Return [X, Y] of the center of cell containing provided text 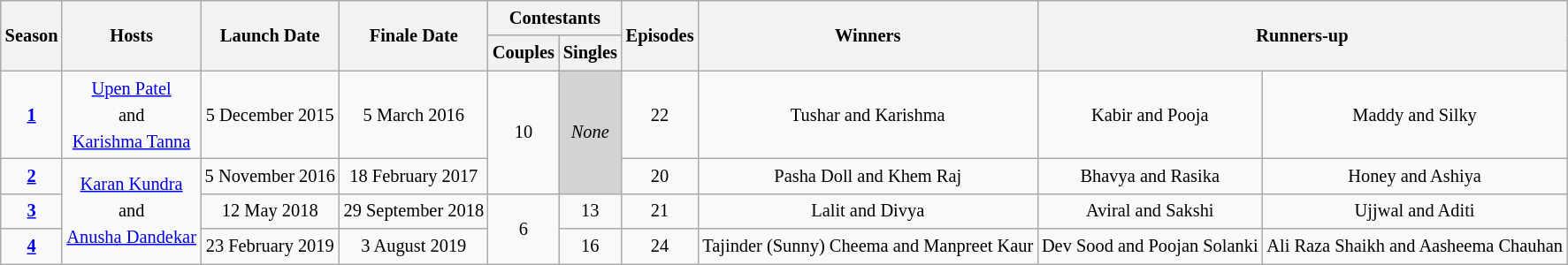
4 [32, 246]
Finale Date [414, 35]
Couples [524, 53]
Episodes [660, 35]
Maddy and Silky [1414, 115]
Kabir and Pooja [1150, 115]
29 September 2018 [414, 211]
12 May 2018 [271, 211]
None [591, 132]
2 [32, 176]
Singles [591, 53]
Honey and Ashiya [1414, 176]
5 December 2015 [271, 115]
5 March 2016 [414, 115]
Dev Sood and Poojan Solanki [1150, 246]
Winners [868, 35]
Season [32, 35]
3 August 2019 [414, 246]
Contestants [555, 18]
Bhavya and Rasika [1150, 176]
Upen PatelandKarishma Tanna [131, 115]
Hosts [131, 35]
3 [32, 211]
Ali Raza Shaikh and Aasheema Chauhan [1414, 246]
Lalit and Divya [868, 211]
Launch Date [271, 35]
1 [32, 115]
24 [660, 246]
Aviral and Sakshi [1150, 211]
20 [660, 176]
16 [591, 246]
Tajinder (Sunny) Cheema and Manpreet Kaur [868, 246]
Tushar and Karishma [868, 115]
13 [591, 211]
21 [660, 211]
Karan KundraandAnusha Dandekar [131, 210]
22 [660, 115]
6 [524, 228]
Pasha Doll and Khem Raj [868, 176]
18 February 2017 [414, 176]
5 November 2016 [271, 176]
10 [524, 132]
Ujjwal and Aditi [1414, 211]
23 February 2019 [271, 246]
Runners-up [1302, 35]
